Scan for the cell matching the given text and deliver its [x, y] coordinate at center. 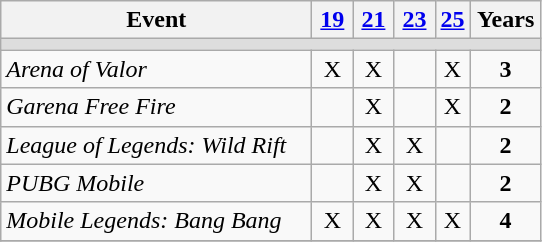
25 [452, 20]
21 [374, 20]
PUBG Mobile [156, 183]
Event [156, 20]
Years [506, 20]
Garena Free Fire [156, 107]
4 [506, 221]
23 [414, 20]
Arena of Valor [156, 69]
3 [506, 69]
League of Legends: Wild Rift [156, 145]
19 [332, 20]
Mobile Legends: Bang Bang [156, 221]
